Identify which cell holds the provided text, then report its (X, Y) central coordinate. 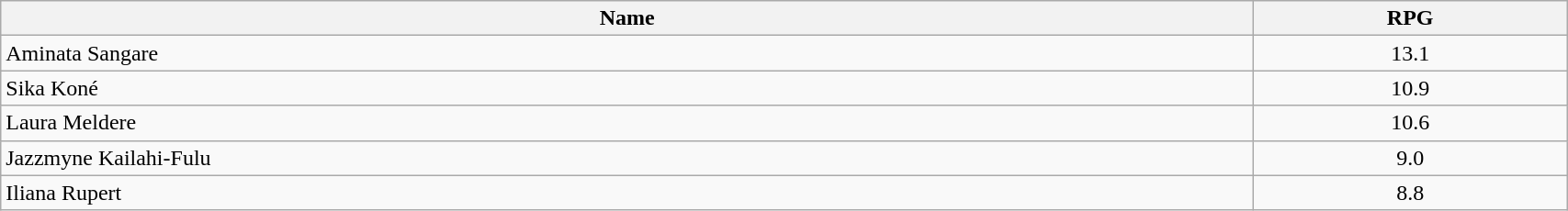
Iliana Rupert (627, 193)
10.9 (1411, 88)
Sika Koné (627, 88)
RPG (1411, 18)
8.8 (1411, 193)
Laura Meldere (627, 123)
13.1 (1411, 53)
Name (627, 18)
Jazzmyne Kailahi-Fulu (627, 158)
10.6 (1411, 123)
9.0 (1411, 158)
Aminata Sangare (627, 53)
